Search for the cell housing the specified text and yield its [X, Y] center coordinate. 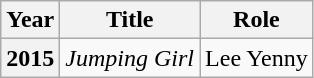
Jumping Girl [130, 58]
Title [130, 20]
Role [257, 20]
Lee Yenny [257, 58]
2015 [30, 58]
Year [30, 20]
